Search for the cell housing the specified text and yield its [X, Y] center coordinate. 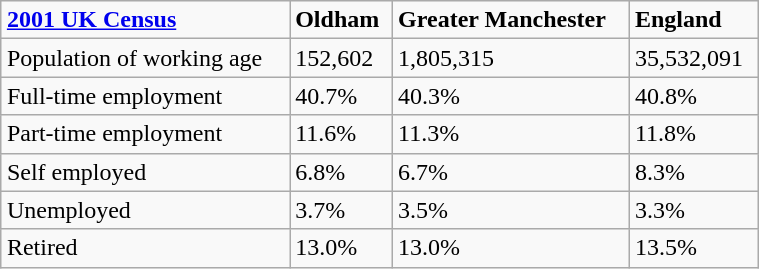
Self employed [145, 172]
2001 UK Census [145, 20]
Population of working age [145, 58]
England [694, 20]
Retired [145, 248]
40.3% [512, 96]
Oldham [342, 20]
8.3% [694, 172]
13.5% [694, 248]
35,532,091 [694, 58]
40.8% [694, 96]
11.6% [342, 134]
Unemployed [145, 210]
Part-time employment [145, 134]
6.8% [342, 172]
6.7% [512, 172]
40.7% [342, 96]
3.7% [342, 210]
1,805,315 [512, 58]
Greater Manchester [512, 20]
11.8% [694, 134]
152,602 [342, 58]
11.3% [512, 134]
3.5% [512, 210]
3.3% [694, 210]
Full-time employment [145, 96]
